From the cell containing the given text, extract its center point as [x, y] coordinate. 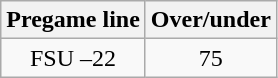
Over/under [210, 20]
Pregame line [74, 20]
75 [210, 58]
FSU –22 [74, 58]
